Locate the cell with the specified text and output its [x, y] center coordinate. 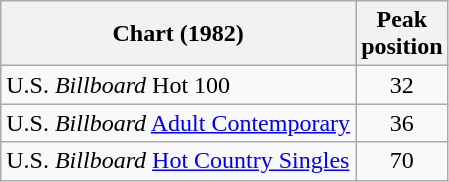
Chart (1982) [178, 34]
U.S. Billboard Hot Country Singles [178, 161]
U.S. Billboard Adult Contemporary [178, 123]
U.S. Billboard Hot 100 [178, 85]
70 [402, 161]
Peakposition [402, 34]
32 [402, 85]
36 [402, 123]
